Search for the cell housing the specified text and yield its (x, y) center coordinate. 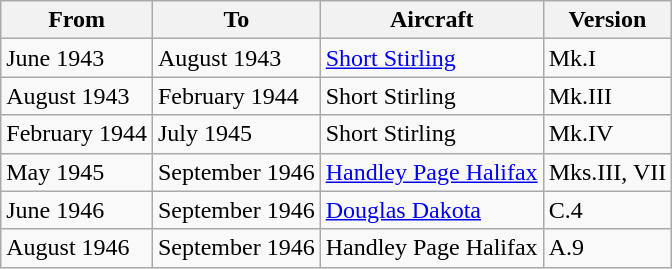
From (77, 20)
Mk.IV (608, 134)
Mk.I (608, 58)
Mks.III, VII (608, 172)
August 1946 (77, 248)
Mk.III (608, 96)
June 1946 (77, 210)
C.4 (608, 210)
July 1945 (236, 134)
A.9 (608, 248)
Aircraft (432, 20)
To (236, 20)
June 1943 (77, 58)
Douglas Dakota (432, 210)
Version (608, 20)
May 1945 (77, 172)
